Return the [x, y] coordinate for the center point of the cell that contains the specified text.  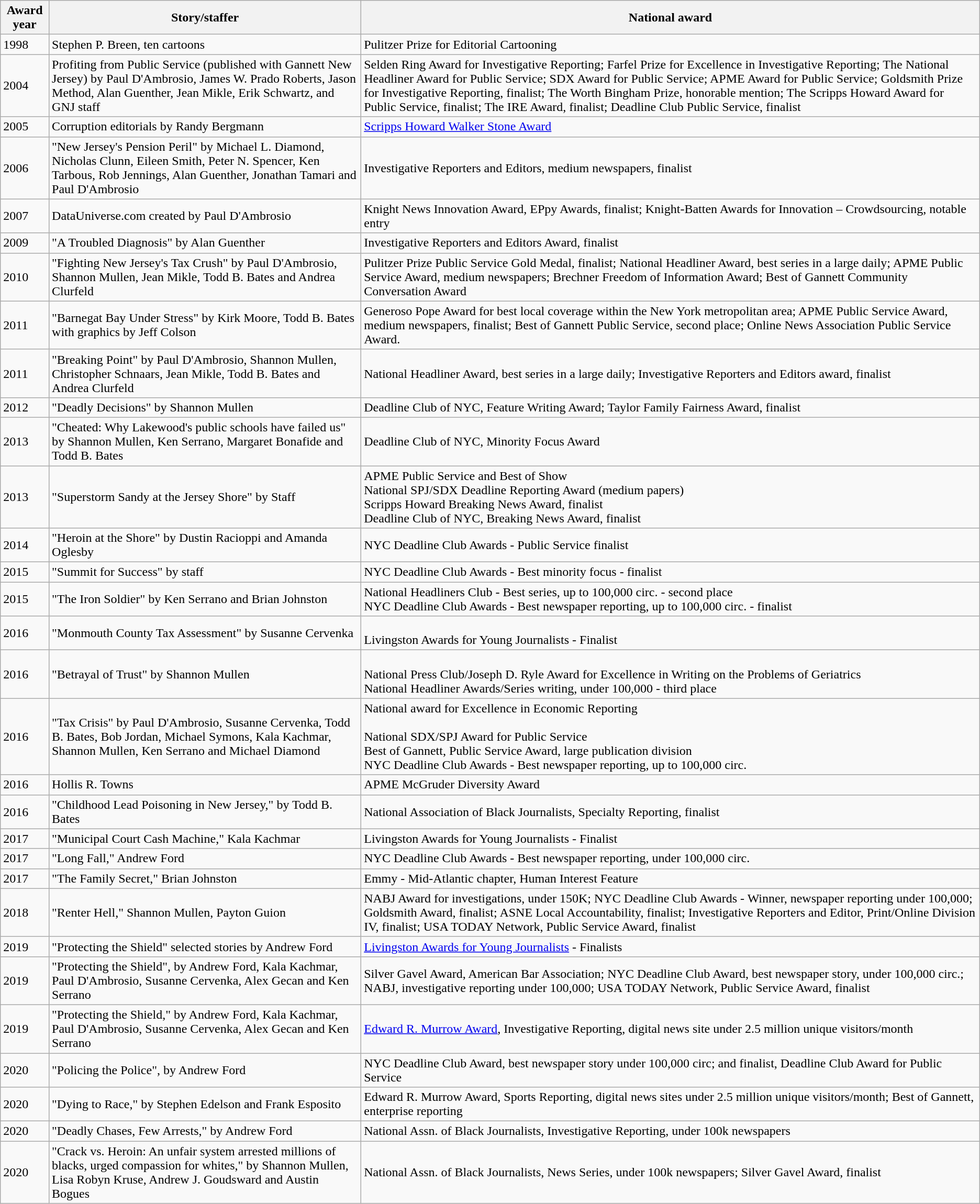
National Assn. of Black Journalists, News Series, under 100k newspapers; Silver Gavel Award, finalist [671, 1173]
"Barnegat Bay Under Stress" by Kirk Moore, Todd B. Bates with graphics by Jeff Colson [205, 325]
"Municipal Court Cash Machine," Kala Kachmar [205, 839]
Hollis R. Towns [205, 785]
Knight News Innovation Award, EPpy Awards, finalist; Knight-Batten Awards for Innovation – Crowdsourcing, notable entry [671, 216]
Corruption editorials by Randy Bergmann [205, 127]
"Protecting the Shield," by Andrew Ford, Kala Kachmar, Paul D'Ambrosio, Susanne Cervenka, Alex Gecan and Ken Serrano [205, 1029]
Investigative Reporters and Editors Award, finalist [671, 243]
Deadline Club of NYC, Feature Writing Award; Taylor Family Fairness Award, finalist [671, 407]
Edward R. Murrow Award, Investigative Reporting, digital news site under 2.5 million unique visitors/month [671, 1029]
"Policing the Police", by Andrew Ford [205, 1070]
Livingston Awards for Young Journalists - Finalists [671, 946]
"Long Fall," Andrew Ford [205, 859]
National Headliner Award, best series in a large daily; Investigative Reporters and Editors award, finalist [671, 373]
NYC Deadline Club Awards - Public Service finalist [671, 545]
"Monmouth County Tax Assessment" by Susanne Cervenka [205, 633]
NYC Deadline Club Awards - Best minority focus - finalist [671, 572]
Emmy - Mid-Atlantic chapter, Human Interest Feature [671, 878]
"A Troubled Diagnosis" by Alan Guenther [205, 243]
"The Family Secret," Brian Johnston [205, 878]
NYC Deadline Club Award, best newspaper story under 100,000 circ; and finalist, Deadline Club Award for Public Service [671, 1070]
Deadline Club of NYC, Minority Focus Award [671, 441]
1998 [25, 44]
2009 [25, 243]
"Protecting the Shield", by Andrew Ford, Kala Kachmar, Paul D'Ambrosio, Susanne Cervenka, Alex Gecan and Ken Serrano [205, 980]
2012 [25, 407]
"Fighting New Jersey's Tax Crush" by Paul D'Ambrosio, Shannon Mullen, Jean Mikle, Todd B. Bates and Andrea Clurfeld [205, 277]
2006 [25, 168]
Award year [25, 18]
"Summit for Success" by staff [205, 572]
Story/staffer [205, 18]
APME McGruder Diversity Award [671, 785]
Investigative Reporters and Editors, medium newspapers, finalist [671, 168]
2014 [25, 545]
Scripps Howard Walker Stone Award [671, 127]
"Heroin at the Shore" by Dustin Racioppi and Amanda Oglesby [205, 545]
2005 [25, 127]
Edward R. Murrow Award, Sports Reporting, digital news sites under 2.5 million unique visitors/month; Best of Gannett, enterprise reporting [671, 1105]
National Association of Black Journalists, Specialty Reporting, finalist [671, 811]
"Dying to Race," by Stephen Edelson and Frank Esposito [205, 1105]
National Assn. of Black Journalists, Investigative Reporting, under 100k newspapers [671, 1131]
"Childhood Lead Poisoning in New Jersey," by Todd B. Bates [205, 811]
"Deadly Chases, Few Arrests," by Andrew Ford [205, 1131]
2007 [25, 216]
"Betrayal of Trust" by Shannon Mullen [205, 674]
2004 [25, 86]
NYC Deadline Club Awards - Best newspaper reporting, under 100,000 circ. [671, 859]
"The Iron Soldier" by Ken Serrano and Brian Johnston [205, 599]
"Breaking Point" by Paul D'Ambrosio, Shannon Mullen, Christopher Schnaars, Jean Mikle, Todd B. Bates and Andrea Clurfeld [205, 373]
DataUniverse.com created by Paul D'Ambrosio [205, 216]
National award [671, 18]
"Cheated: Why Lakewood's public schools have failed us" by Shannon Mullen, Ken Serrano, Margaret Bonafide and Todd B. Bates [205, 441]
"Deadly Decisions" by Shannon Mullen [205, 407]
Stephen P. Breen, ten cartoons [205, 44]
2010 [25, 277]
Pulitzer Prize for Editorial Cartooning [671, 44]
"Protecting the Shield" selected stories by Andrew Ford [205, 946]
"Renter Hell," Shannon Mullen, Payton Guion [205, 912]
2018 [25, 912]
"Superstorm Sandy at the Jersey Shore" by Staff [205, 497]
